Output the (X, Y) coordinate of the center of the cell containing the given text.  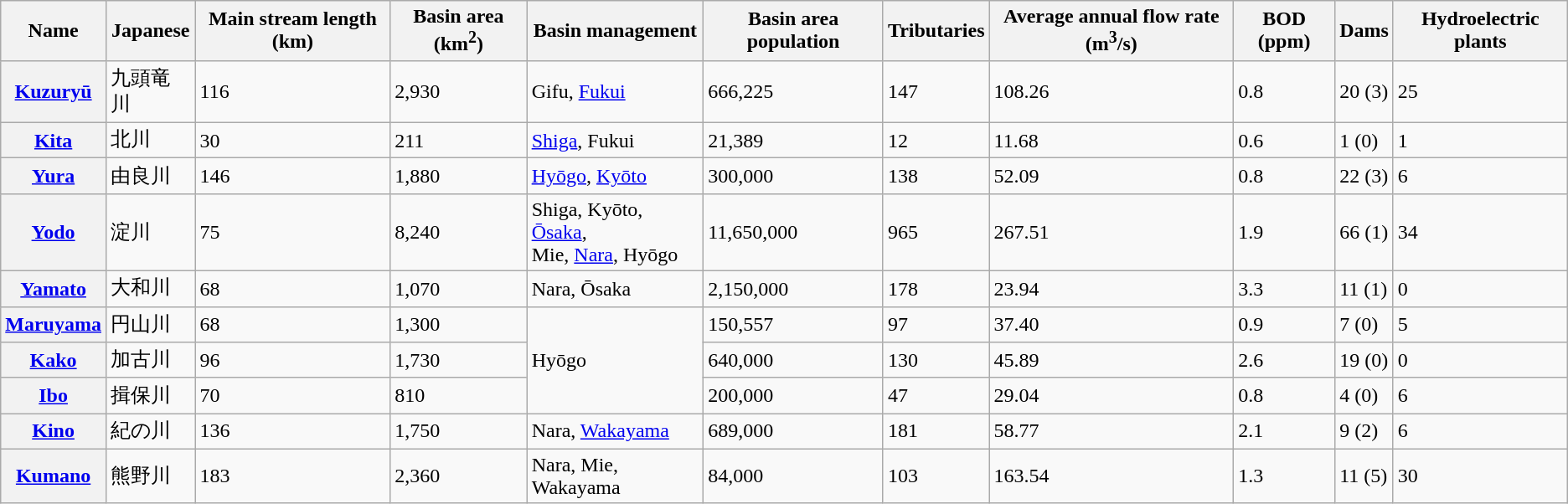
52.09 (1112, 176)
Main stream length (km) (293, 31)
Shiga, Kyōto, Ōsaka,Mie, Nara, Hyōgo (615, 232)
Kino (54, 432)
108.26 (1112, 91)
965 (936, 232)
150,557 (794, 325)
181 (936, 432)
5 (1480, 325)
11 (1) (1364, 290)
揖保川 (151, 395)
Yodo (54, 232)
66 (1) (1364, 232)
4 (0) (1364, 395)
7 (0) (1364, 325)
1 (0) (1364, 141)
19 (0) (1364, 360)
Shiga, Fukui (615, 141)
11,650,000 (794, 232)
Tributaries (936, 31)
Nara, Ōsaka (615, 290)
Japanese (151, 31)
34 (1480, 232)
紀の川 (151, 432)
1,880 (459, 176)
Hydroelectric plants (1480, 31)
138 (936, 176)
Gifu, Fukui (615, 91)
Yamato (54, 290)
Basin management (615, 31)
11.68 (1112, 141)
Nara, Mie, Wakayama (615, 476)
200,000 (794, 395)
20 (3) (1364, 91)
12 (936, 141)
2.1 (1285, 432)
0.6 (1285, 141)
1 (1480, 141)
円山川 (151, 325)
146 (293, 176)
136 (293, 432)
58.77 (1112, 432)
Kako (54, 360)
183 (293, 476)
1.9 (1285, 232)
1,730 (459, 360)
Kumano (54, 476)
Basin area population (794, 31)
Dams (1364, 31)
1.3 (1285, 476)
666,225 (794, 91)
103 (936, 476)
9 (2) (1364, 432)
147 (936, 91)
熊野川 (151, 476)
Nara, Wakayama (615, 432)
23.94 (1112, 290)
Hyōgo (615, 360)
Basin area (km2) (459, 31)
2,360 (459, 476)
75 (293, 232)
84,000 (794, 476)
Kita (54, 141)
96 (293, 360)
640,000 (794, 360)
BOD (ppm) (1285, 31)
大和川 (151, 290)
北川 (151, 141)
Ibo (54, 395)
2,150,000 (794, 290)
3.3 (1285, 290)
267.51 (1112, 232)
300,000 (794, 176)
689,000 (794, 432)
22 (3) (1364, 176)
加古川 (151, 360)
Name (54, 31)
1,750 (459, 432)
淀川 (151, 232)
178 (936, 290)
九頭竜川 (151, 91)
116 (293, 91)
Yura (54, 176)
810 (459, 395)
130 (936, 360)
25 (1480, 91)
1,070 (459, 290)
2.6 (1285, 360)
97 (936, 325)
8,240 (459, 232)
Maruyama (54, 325)
45.89 (1112, 360)
211 (459, 141)
29.04 (1112, 395)
Average annual flow rate (m3/s) (1112, 31)
Kuzuryū (54, 91)
1,300 (459, 325)
由良川 (151, 176)
11 (5) (1364, 476)
2,930 (459, 91)
37.40 (1112, 325)
70 (293, 395)
47 (936, 395)
21,389 (794, 141)
0.9 (1285, 325)
163.54 (1112, 476)
Hyōgo, Kyōto (615, 176)
